Detect which cell encompasses the target text, then output its (X, Y) center coordinate. 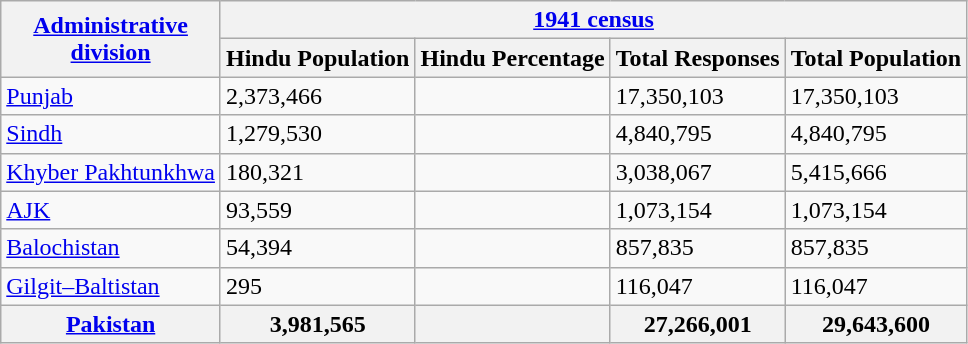
54,394 (317, 248)
27,266,001 (698, 324)
Total Responses (698, 58)
5,415,666 (876, 172)
Pakistan (111, 324)
Administrativedivision (111, 39)
29,643,600 (876, 324)
AJK (111, 210)
295 (317, 286)
Hindu Percentage (512, 58)
93,559 (317, 210)
Hindu Population (317, 58)
180,321 (317, 172)
Punjab (111, 96)
1,279,530 (317, 134)
1941 census (593, 20)
Khyber Pakhtunkhwa (111, 172)
Gilgit–Baltistan (111, 286)
2,373,466 (317, 96)
Balochistan (111, 248)
3,038,067 (698, 172)
3,981,565 (317, 324)
Sindh (111, 134)
Total Population (876, 58)
